From the cell containing the given text, extract its center point as [X, Y] coordinate. 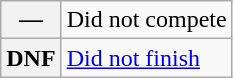
DNF [31, 58]
Did not finish [146, 58]
— [31, 20]
Did not compete [146, 20]
